Output the [X, Y] coordinate of the center of the cell containing the given text.  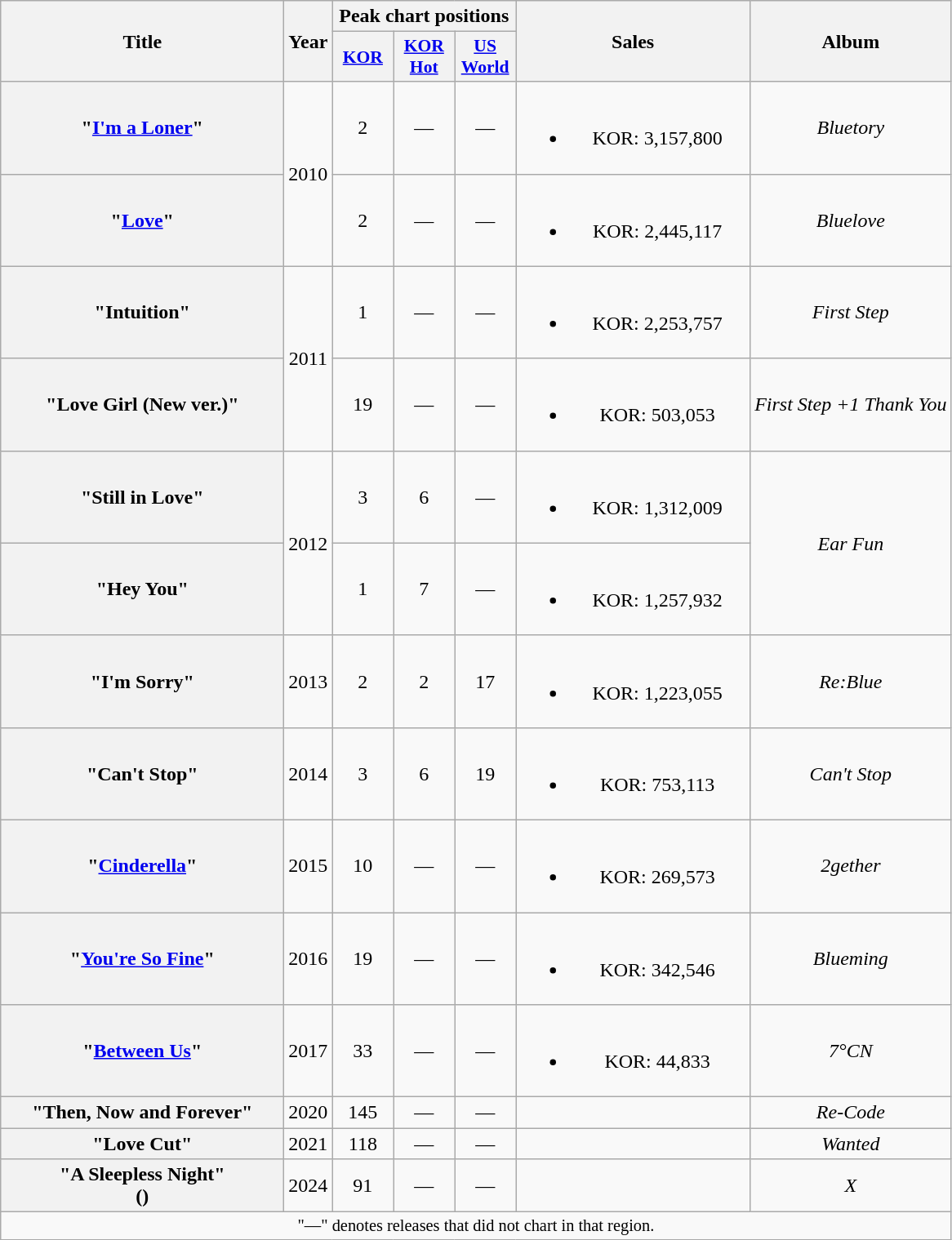
"Still in Love" [142, 496]
7°CN [851, 1051]
Album [851, 41]
2014 [309, 774]
2011 [309, 358]
"—" denotes releases that did not chart in that region. [476, 1226]
KOR: 1,312,009 [634, 496]
"Hey You" [142, 589]
2016 [309, 958]
Can't Stop [851, 774]
Sales [634, 41]
"I'm a Loner" [142, 127]
91 [363, 1185]
145 [363, 1113]
"You're So Fine" [142, 958]
KOR [363, 57]
"Then, Now and Forever" [142, 1113]
Re:Blue [851, 681]
KOR: 2,445,117 [634, 220]
Year [309, 41]
"Love" [142, 220]
"I'm Sorry" [142, 681]
KORHot [425, 57]
Title [142, 41]
17 [485, 681]
Peak chart positions [425, 16]
Blueming [851, 958]
2021 [309, 1144]
"Love Cut" [142, 1144]
First Step +1 Thank You [851, 405]
10 [363, 865]
USWorld [485, 57]
2010 [309, 174]
"Between Us" [142, 1051]
2013 [309, 681]
33 [363, 1051]
2gether [851, 865]
2017 [309, 1051]
KOR: 1,223,055 [634, 681]
118 [363, 1144]
Wanted [851, 1144]
KOR: 753,113 [634, 774]
Re-Code [851, 1113]
"A Sleepless Night" () [142, 1185]
2012 [309, 543]
"Intuition" [142, 312]
KOR: 269,573 [634, 865]
2015 [309, 865]
KOR: 2,253,757 [634, 312]
"Cinderella" [142, 865]
Bluelove [851, 220]
KOR: 3,157,800 [634, 127]
First Step [851, 312]
KOR: 503,053 [634, 405]
2020 [309, 1113]
KOR: 44,833 [634, 1051]
Ear Fun [851, 543]
7 [425, 589]
KOR: 1,257,932 [634, 589]
X [851, 1185]
"Love Girl (New ver.)" [142, 405]
2024 [309, 1185]
"Can't Stop" [142, 774]
KOR: 342,546 [634, 958]
Bluetory [851, 127]
